Search for the cell housing the specified text and yield its (x, y) center coordinate. 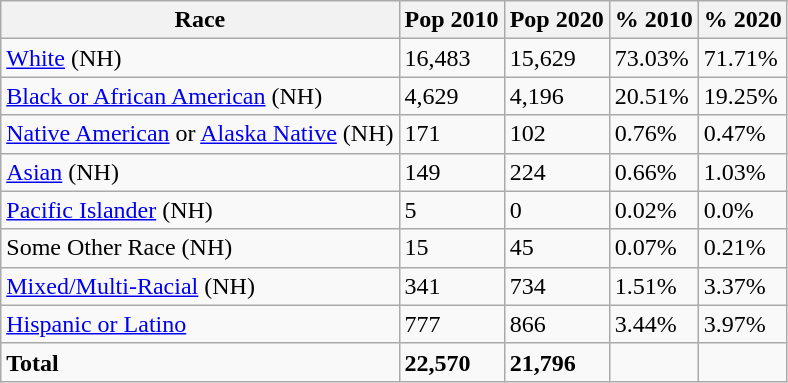
19.25% (742, 96)
341 (452, 286)
1.03% (742, 172)
% 2010 (654, 20)
0.02% (654, 210)
0 (556, 210)
45 (556, 248)
0.21% (742, 248)
16,483 (452, 58)
0.47% (742, 134)
71.71% (742, 58)
4,629 (452, 96)
0.76% (654, 134)
15 (452, 248)
Pop 2020 (556, 20)
224 (556, 172)
Hispanic or Latino (200, 324)
734 (556, 286)
15,629 (556, 58)
22,570 (452, 362)
Pacific Islander (NH) (200, 210)
73.03% (654, 58)
Total (200, 362)
5 (452, 210)
777 (452, 324)
0.66% (654, 172)
Race (200, 20)
171 (452, 134)
3.97% (742, 324)
866 (556, 324)
Black or African American (NH) (200, 96)
20.51% (654, 96)
Pop 2010 (452, 20)
0.07% (654, 248)
4,196 (556, 96)
Asian (NH) (200, 172)
0.0% (742, 210)
Native American or Alaska Native (NH) (200, 134)
3.37% (742, 286)
102 (556, 134)
3.44% (654, 324)
149 (452, 172)
1.51% (654, 286)
Some Other Race (NH) (200, 248)
21,796 (556, 362)
White (NH) (200, 58)
Mixed/Multi-Racial (NH) (200, 286)
% 2020 (742, 20)
